Return the (X, Y) coordinate for the center point of the cell that contains the specified text.  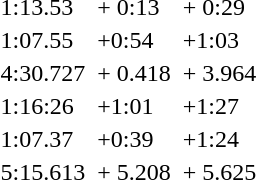
+0:54 (134, 40)
+1:01 (134, 106)
+0:39 (134, 139)
+ 0.418 (134, 73)
